Detect which cell encompasses the target text, then output its (x, y) center coordinate. 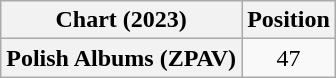
47 (289, 58)
Polish Albums (ZPAV) (122, 58)
Position (289, 20)
Chart (2023) (122, 20)
